Return the (X, Y) coordinate for the center point of the cell that contains the specified text.  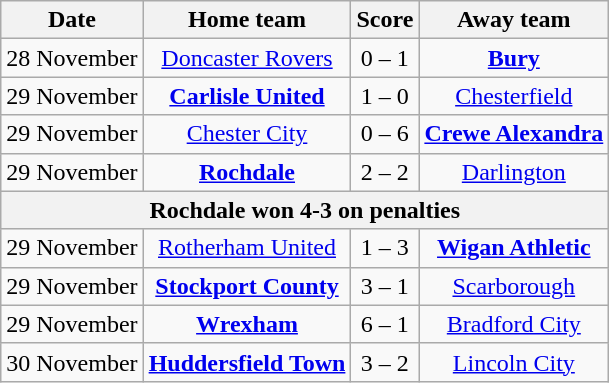
28 November (72, 58)
Scarborough (514, 286)
Crewe Alexandra (514, 134)
3 – 2 (385, 362)
Date (72, 20)
Bradford City (514, 324)
3 – 1 (385, 286)
Score (385, 20)
Away team (514, 20)
Rochdale won 4-3 on penalties (305, 210)
Chester City (247, 134)
2 – 2 (385, 172)
Darlington (514, 172)
Rochdale (247, 172)
Stockport County (247, 286)
Bury (514, 58)
Wigan Athletic (514, 248)
Chesterfield (514, 96)
Lincoln City (514, 362)
30 November (72, 362)
Wrexham (247, 324)
1 – 0 (385, 96)
0 – 1 (385, 58)
Huddersfield Town (247, 362)
Rotherham United (247, 248)
6 – 1 (385, 324)
Doncaster Rovers (247, 58)
Home team (247, 20)
0 – 6 (385, 134)
1 – 3 (385, 248)
Carlisle United (247, 96)
